Locate the cell with the specified text and output its (x, y) center coordinate. 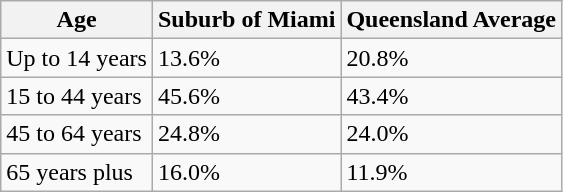
20.8% (452, 58)
11.9% (452, 172)
Suburb of Miami (246, 20)
Age (77, 20)
16.0% (246, 172)
24.0% (452, 134)
43.4% (452, 96)
65 years plus (77, 172)
45 to 64 years (77, 134)
Up to 14 years (77, 58)
13.6% (246, 58)
45.6% (246, 96)
Queensland Average (452, 20)
24.8% (246, 134)
15 to 44 years (77, 96)
